Return the [x, y] coordinate for the center point of the cell that contains the specified text.  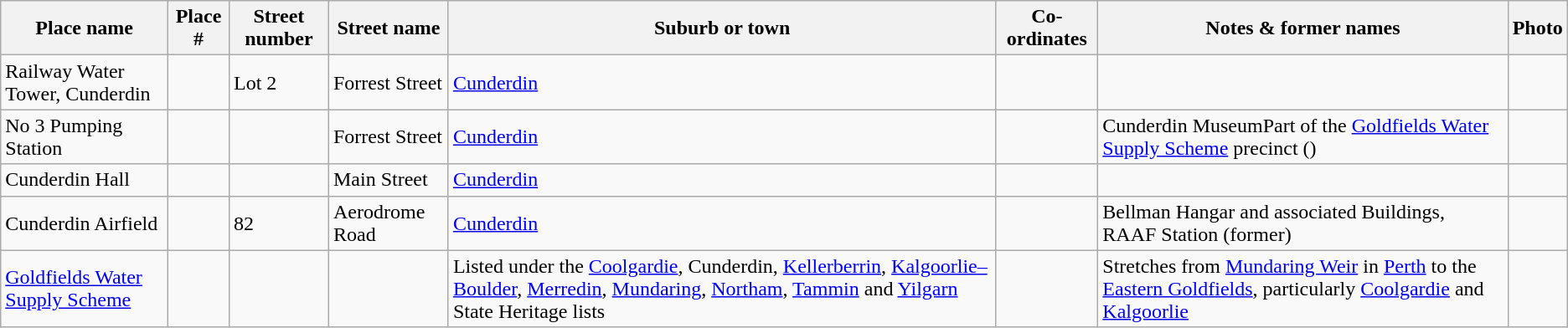
Place # [199, 28]
No 3 Pumping Station [85, 137]
Notes & former names [1303, 28]
Cunderdin MuseumPart of the Goldfields Water Supply Scheme precinct () [1303, 137]
Bellman Hangar and associated Buildings, RAAF Station (former) [1303, 223]
Place name [85, 28]
Railway Water Tower, Cunderdin [85, 82]
Photo [1538, 28]
Co-ordinates [1047, 28]
Listed under the Coolgardie, Cunderdin, Kellerberrin, Kalgoorlie–Boulder, Merredin, Mundaring, Northam, Tammin and Yilgarn State Heritage lists [722, 289]
Aerodrome Road [389, 223]
Street number [278, 28]
82 [278, 223]
Stretches from Mundaring Weir in Perth to the Eastern Goldfields, particularly Coolgardie and Kalgoorlie [1303, 289]
Main Street [389, 180]
Cunderdin Airfield [85, 223]
Suburb or town [722, 28]
Lot 2 [278, 82]
Street name [389, 28]
Goldfields Water Supply Scheme [85, 289]
Cunderdin Hall [85, 180]
